Return (x, y) of the center of cell containing provided text 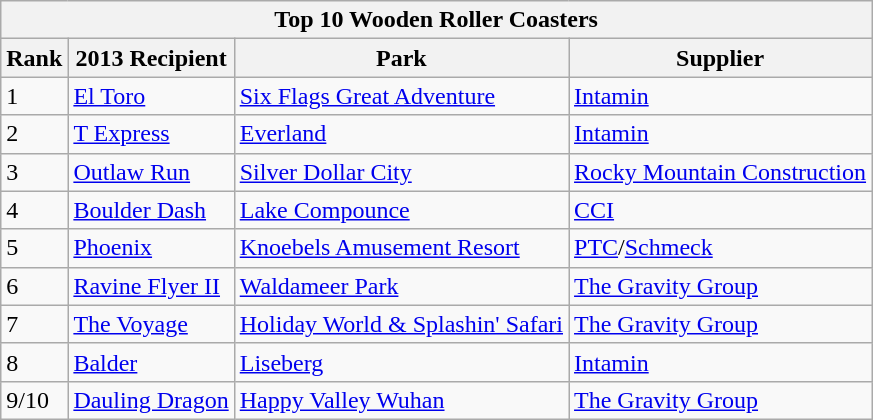
2 (34, 134)
Dauling Dragon (151, 400)
3 (34, 172)
7 (34, 324)
Boulder Dash (151, 210)
Holiday World & Splashin' Safari (401, 324)
Outlaw Run (151, 172)
Top 10 Wooden Roller Coasters (436, 20)
Happy Valley Wuhan (401, 400)
2013 Recipient (151, 58)
Rocky Mountain Construction (720, 172)
The Voyage (151, 324)
T Express (151, 134)
Ravine Flyer II (151, 286)
Knoebels Amusement Resort (401, 248)
Park (401, 58)
Waldameer Park (401, 286)
El Toro (151, 96)
Everland (401, 134)
5 (34, 248)
Lake Compounce (401, 210)
6 (34, 286)
CCI (720, 210)
Phoenix (151, 248)
9/10 (34, 400)
PTC/Schmeck (720, 248)
Balder (151, 362)
4 (34, 210)
8 (34, 362)
Supplier (720, 58)
1 (34, 96)
Silver Dollar City (401, 172)
Six Flags Great Adventure (401, 96)
Liseberg (401, 362)
Rank (34, 58)
